Provide the [X, Y] coordinate of the cell's center where the given text is located.  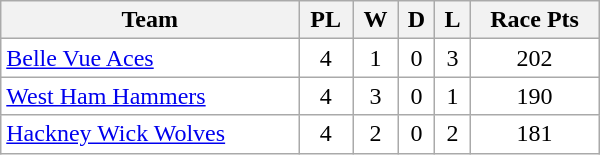
D [416, 20]
Race Pts [534, 20]
190 [534, 96]
PL [326, 20]
Belle Vue Aces [150, 58]
Team [150, 20]
W [376, 20]
L [452, 20]
Hackney Wick Wolves [150, 134]
181 [534, 134]
202 [534, 58]
West Ham Hammers [150, 96]
